Return the [x, y] coordinate for the center point of the cell that contains the specified text.  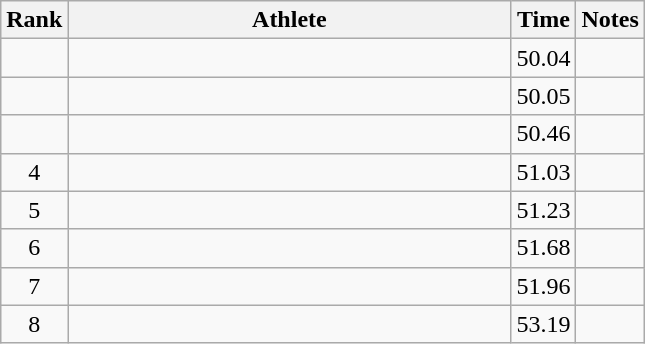
51.03 [544, 172]
50.05 [544, 96]
50.04 [544, 58]
8 [34, 324]
51.96 [544, 286]
51.68 [544, 248]
5 [34, 210]
4 [34, 172]
Rank [34, 20]
50.46 [544, 134]
53.19 [544, 324]
Notes [610, 20]
Time [544, 20]
6 [34, 248]
Athlete [290, 20]
51.23 [544, 210]
7 [34, 286]
